Identify which cell holds the provided text, then report its [x, y] central coordinate. 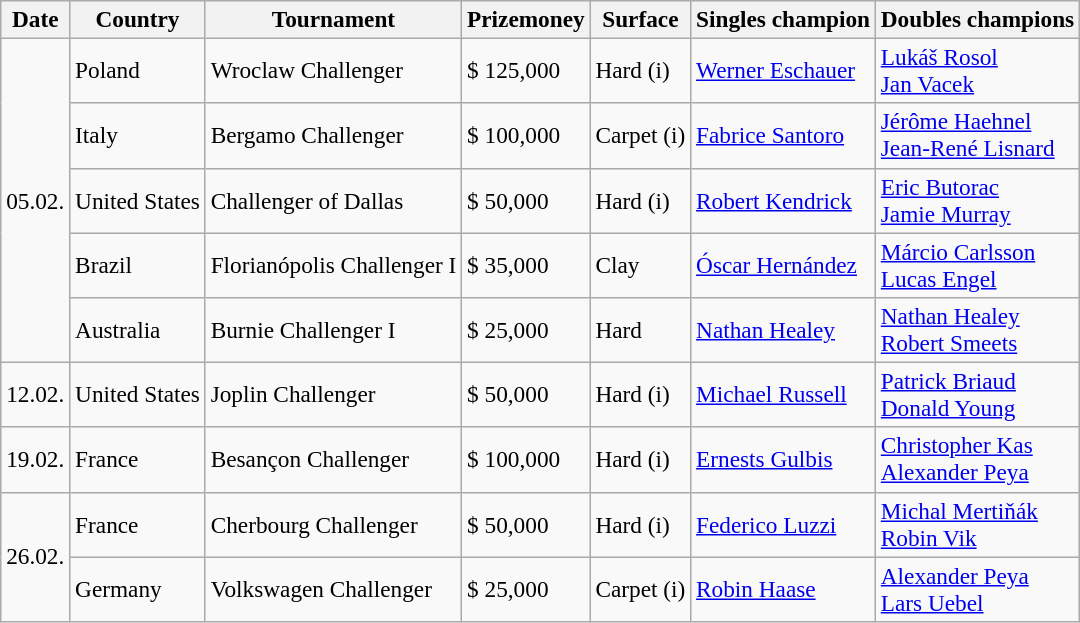
Jérôme Haehnel Jean-René Lisnard [977, 136]
Eric Butorac Jamie Murray [977, 200]
$ 35,000 [526, 264]
Poland [138, 70]
Federico Luzzi [784, 524]
Australia [138, 330]
Challenger of Dallas [333, 200]
Bergamo Challenger [333, 136]
Cherbourg Challenger [333, 524]
Márcio Carlsson Lucas Engel [977, 264]
Lukáš Rosol Jan Vacek [977, 70]
Burnie Challenger I [333, 330]
Italy [138, 136]
Besançon Challenger [333, 460]
Werner Eschauer [784, 70]
Robert Kendrick [784, 200]
12.02. [36, 394]
Nathan Healey [784, 330]
Singles champion [784, 19]
Doubles champions [977, 19]
Michael Russell [784, 394]
Clay [640, 264]
26.02. [36, 557]
05.02. [36, 200]
Alexander Peya Lars Uebel [977, 588]
$ 125,000 [526, 70]
Joplin Challenger [333, 394]
Prizemoney [526, 19]
Fabrice Santoro [784, 136]
Country [138, 19]
Christopher Kas Alexander Peya [977, 460]
Date [36, 19]
Brazil [138, 264]
Germany [138, 588]
Óscar Hernández [784, 264]
Surface [640, 19]
Patrick Briaud Donald Young [977, 394]
Volkswagen Challenger [333, 588]
Nathan Healey Robert Smeets [977, 330]
Tournament [333, 19]
19.02. [36, 460]
Hard [640, 330]
Ernests Gulbis [784, 460]
Florianópolis Challenger I [333, 264]
Robin Haase [784, 588]
Wroclaw Challenger [333, 70]
Michal Mertiňák Robin Vik [977, 524]
